Return the (x, y) coordinate for the center point of the cell that contains the specified text.  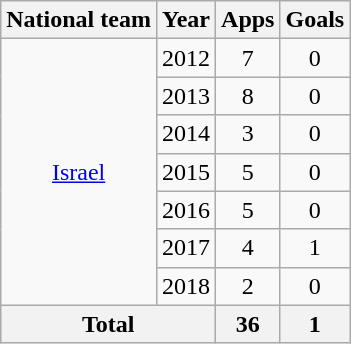
2014 (186, 134)
National team (79, 20)
3 (248, 134)
2016 (186, 210)
2018 (186, 286)
36 (248, 324)
Israel (79, 172)
2015 (186, 172)
2012 (186, 58)
Year (186, 20)
2013 (186, 96)
7 (248, 58)
8 (248, 96)
2017 (186, 248)
Apps (248, 20)
2 (248, 286)
Goals (315, 20)
Total (108, 324)
4 (248, 248)
